Identify which cell holds the provided text, then report its (X, Y) central coordinate. 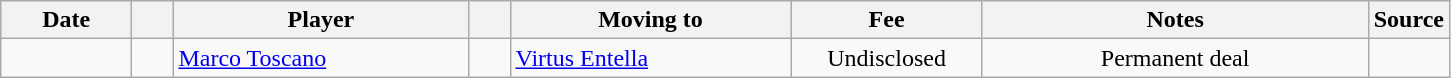
Player (321, 20)
Fee (886, 20)
Undisclosed (886, 58)
Marco Toscano (321, 58)
Source (1408, 20)
Moving to (650, 20)
Date (66, 20)
Permanent deal (1175, 58)
Virtus Entella (650, 58)
Notes (1175, 20)
